Search for the cell housing the specified text and yield its [x, y] center coordinate. 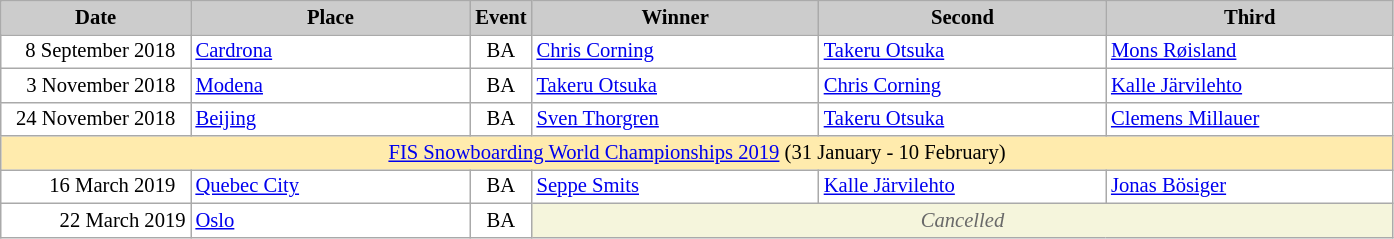
Seppe Smits [676, 186]
FIS Snowboarding World Championships 2019 (31 January - 10 February) [698, 153]
Winner [676, 17]
Cardrona [330, 51]
24 November 2018 [96, 119]
3 November 2018 [96, 85]
Beijing [330, 119]
Cancelled [963, 220]
Modena [330, 85]
Sven Thorgren [676, 119]
16 March 2019 [96, 186]
Mons Røisland [1250, 51]
Quebec City [330, 186]
Oslo [330, 220]
Second [962, 17]
Third [1250, 17]
8 September 2018 [96, 51]
Clemens Millauer [1250, 119]
Jonas Bösiger [1250, 186]
22 March 2019 [96, 220]
Place [330, 17]
Event [500, 17]
Date [96, 17]
